Return the (x, y) coordinate for the center point of the cell that contains the specified text.  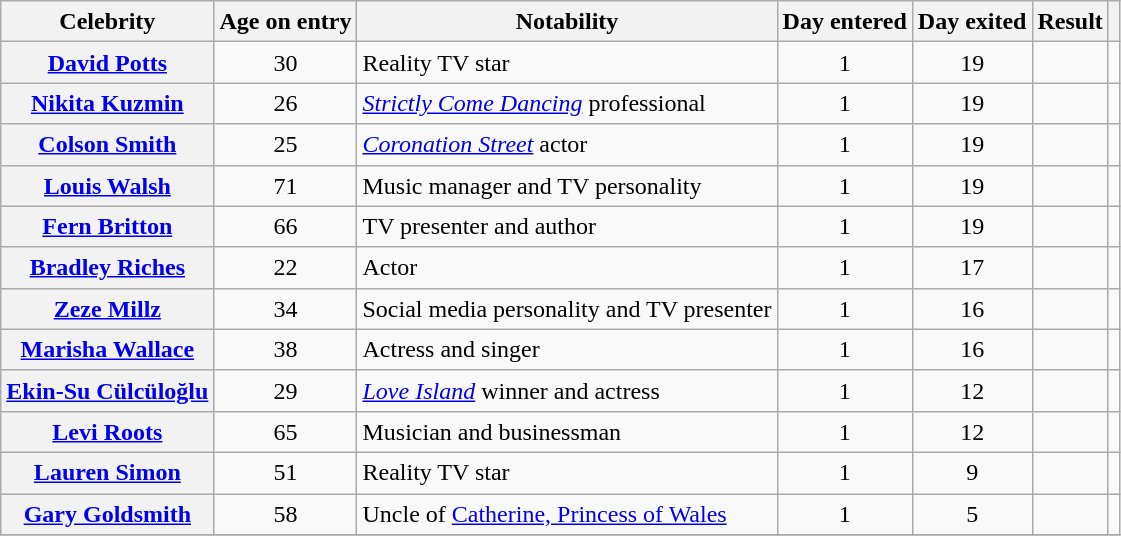
Age on entry (286, 22)
29 (286, 390)
38 (286, 350)
TV presenter and author (567, 226)
Louis Walsh (108, 186)
25 (286, 144)
Fern Britton (108, 226)
Marisha Wallace (108, 350)
Uncle of Catherine, Princess of Wales (567, 514)
Result (1070, 22)
Colson Smith (108, 144)
5 (972, 514)
Bradley Riches (108, 268)
58 (286, 514)
Actor (567, 268)
65 (286, 432)
Coronation Street actor (567, 144)
Celebrity (108, 22)
Gary Goldsmith (108, 514)
71 (286, 186)
Day exited (972, 22)
Social media personality and TV presenter (567, 308)
Day entered (844, 22)
34 (286, 308)
9 (972, 472)
Ekin-Su Cülcüloğlu (108, 390)
Strictly Come Dancing professional (567, 104)
Musician and businessman (567, 432)
17 (972, 268)
30 (286, 62)
Lauren Simon (108, 472)
Zeze Millz (108, 308)
Notability (567, 22)
Nikita Kuzmin (108, 104)
Levi Roots (108, 432)
51 (286, 472)
22 (286, 268)
David Potts (108, 62)
66 (286, 226)
Music manager and TV personality (567, 186)
Love Island winner and actress (567, 390)
Actress and singer (567, 350)
26 (286, 104)
